Capture the cell that displays the provided text and extract its (X, Y) central coordinate. 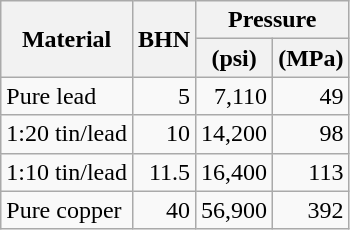
11.5 (164, 172)
Pressure (272, 20)
5 (164, 96)
Pure lead (67, 96)
1:20 tin/lead (67, 134)
Material (67, 39)
98 (311, 134)
(MPa) (311, 58)
10 (164, 134)
392 (311, 210)
113 (311, 172)
56,900 (234, 210)
14,200 (234, 134)
7,110 (234, 96)
BHN (164, 39)
Pure copper (67, 210)
49 (311, 96)
40 (164, 210)
1:10 tin/lead (67, 172)
16,400 (234, 172)
(psi) (234, 58)
